Search for the cell housing the specified text and yield its [X, Y] center coordinate. 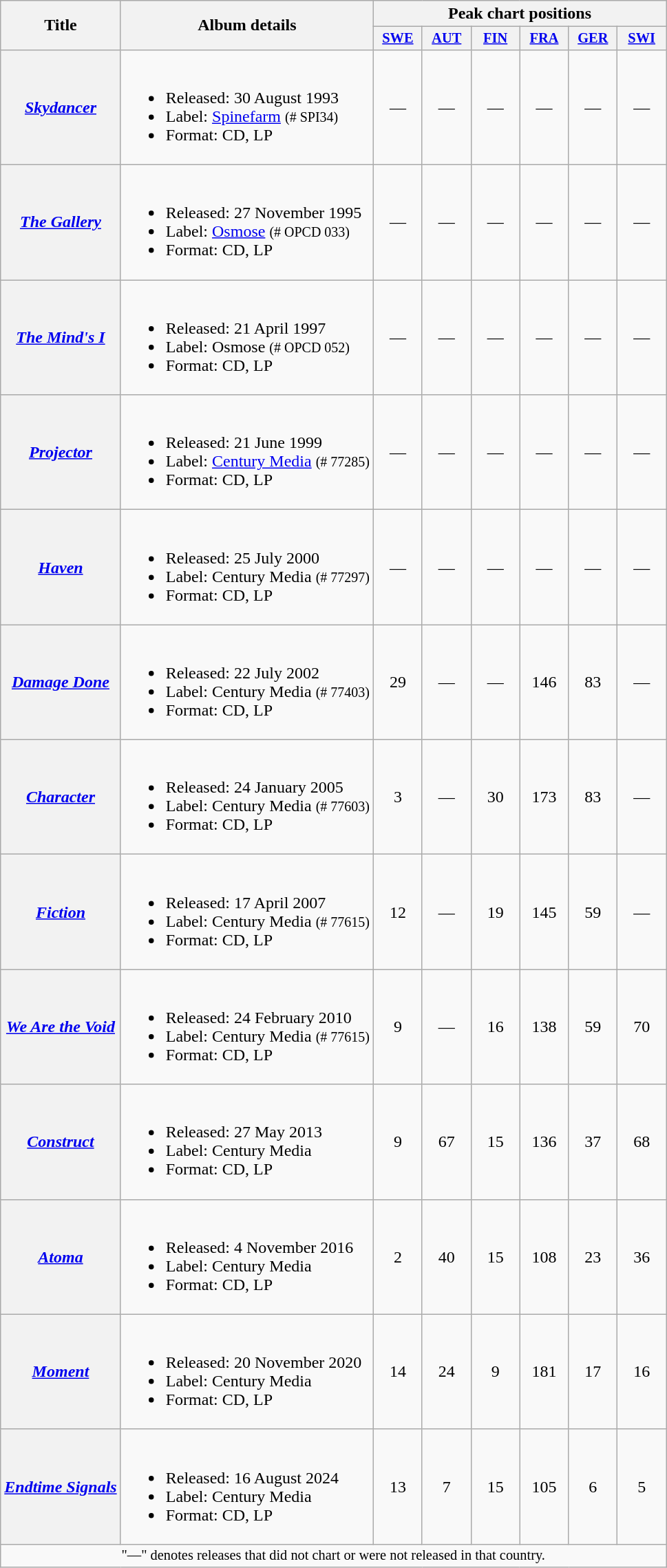
Haven [61, 567]
Released: 27 May 2013Label: Century Media Format: CD, LP [246, 1142]
173 [544, 797]
FIN [496, 39]
138 [544, 1027]
136 [544, 1142]
Released: 17 April 2007Label: Century Media (# 77615)Format: CD, LP [246, 912]
67 [446, 1142]
Released: 16 August 2024Label: Century MediaFormat: CD, LP [246, 1486]
Album details [246, 25]
SWE [398, 39]
105 [544, 1486]
Projector [61, 453]
17 [593, 1372]
Released: 24 January 2005Label: Century Media (# 77603)Format: CD, LP [246, 797]
Moment [61, 1372]
2 [398, 1256]
"—" denotes releases that did not chart or were not released in that country. [333, 1556]
The Mind's I [61, 337]
19 [496, 912]
Character [61, 797]
29 [398, 683]
AUT [446, 39]
Construct [61, 1142]
36 [642, 1256]
Released: 4 November 2016Label: Century MediaFormat: CD, LP [246, 1256]
Released: 30 August 1993Label: Spinefarm (# SPI34)Format: CD, LP [246, 107]
23 [593, 1256]
Skydancer [61, 107]
6 [593, 1486]
Damage Done [61, 683]
70 [642, 1027]
GER [593, 39]
Released: 24 February 2010Label: Century Media (# 77615)Format: CD, LP [246, 1027]
Fiction [61, 912]
145 [544, 912]
FRA [544, 39]
5 [642, 1486]
14 [398, 1372]
We Are the Void [61, 1027]
SWI [642, 39]
Released: 22 July 2002Label: Century Media (# 77403)Format: CD, LP [246, 683]
40 [446, 1256]
12 [398, 912]
3 [398, 797]
Endtime Signals [61, 1486]
Title [61, 25]
146 [544, 683]
Atoma [61, 1256]
181 [544, 1372]
68 [642, 1142]
108 [544, 1256]
Released: 20 November 2020Label: Century MediaFormat: CD, LP [246, 1372]
37 [593, 1142]
24 [446, 1372]
Peak chart positions [520, 14]
13 [398, 1486]
Released: 21 April 1997Label: Osmose (# OPCD 052)Format: CD, LP [246, 337]
30 [496, 797]
Released: 25 July 2000Label: Century Media (# 77297)Format: CD, LP [246, 567]
Released: 21 June 1999Label: Century Media (# 77285)Format: CD, LP [246, 453]
7 [446, 1486]
Released: 27 November 1995Label: Osmose (# OPCD 033)Format: CD, LP [246, 223]
The Gallery [61, 223]
